From the cell containing the given text, extract its center point as [X, Y] coordinate. 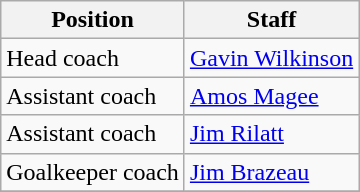
Goalkeeper coach [93, 172]
Gavin Wilkinson [271, 58]
Jim Brazeau [271, 172]
Staff [271, 20]
Jim Rilatt [271, 134]
Amos Magee [271, 96]
Position [93, 20]
Head coach [93, 58]
